Locate the cell with the specified text and output its [X, Y] center coordinate. 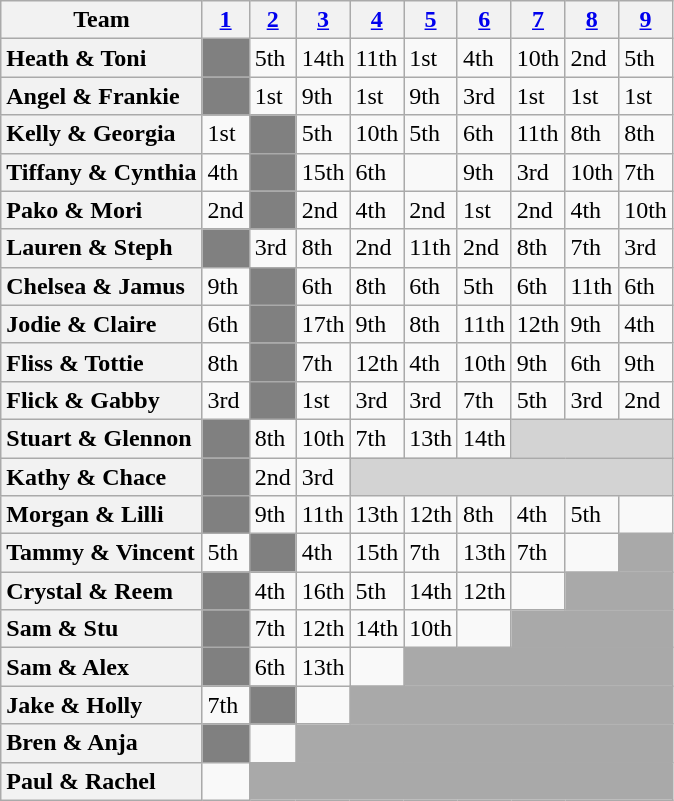
4 [377, 20]
Lauren & Steph [102, 248]
Kelly & Georgia [102, 134]
17th [323, 324]
6 [484, 20]
Sam & Stu [102, 629]
3 [323, 20]
Paul & Rachel [102, 781]
Crystal & Reem [102, 591]
Fliss & Tottie [102, 362]
Angel & Frankie [102, 96]
8 [592, 20]
7 [538, 20]
Kathy & Chace [102, 477]
Sam & Alex [102, 667]
Chelsea & Jamus [102, 286]
Jake & Holly [102, 705]
2 [272, 20]
Flick & Gabby [102, 400]
Stuart & Glennon [102, 438]
1 [226, 20]
5 [431, 20]
Jodie & Claire [102, 324]
Tiffany & Cynthia [102, 172]
Bren & Anja [102, 743]
Heath & Toni [102, 58]
9 [646, 20]
Morgan & Lilli [102, 515]
Tammy & Vincent [102, 553]
16th [323, 591]
Pako & Mori [102, 210]
Team [102, 20]
